Return (X, Y) of the center of cell containing provided text 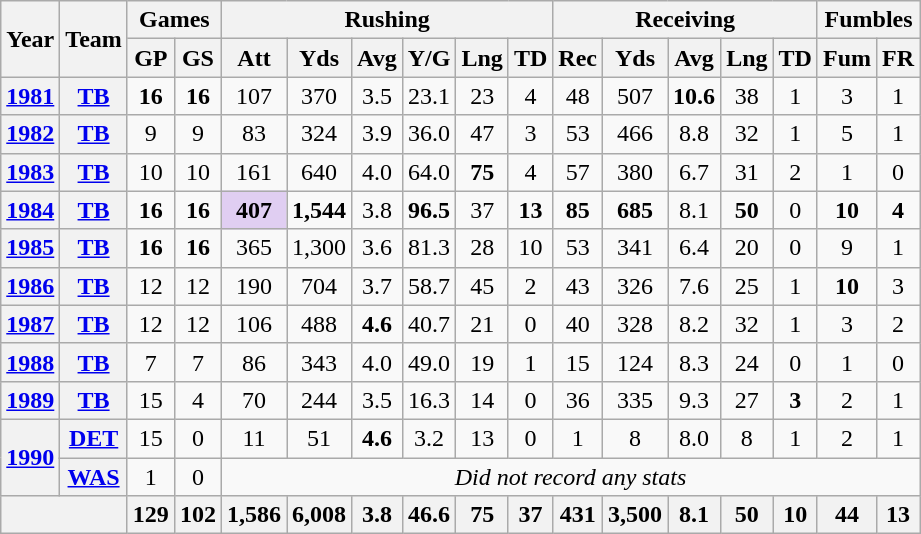
1981 (30, 96)
Did not record any stats (570, 477)
3.9 (378, 134)
49.0 (429, 362)
9.3 (694, 400)
25 (747, 286)
51 (320, 438)
5 (846, 134)
36.0 (429, 134)
36 (578, 400)
20 (747, 248)
Rushing (386, 20)
107 (254, 96)
45 (482, 286)
Fumbles (868, 20)
704 (320, 286)
6.7 (694, 172)
27 (747, 400)
124 (636, 362)
44 (846, 515)
24 (747, 362)
WAS (94, 477)
70 (254, 400)
8.0 (694, 438)
370 (320, 96)
16.3 (429, 400)
1985 (30, 248)
335 (636, 400)
431 (578, 515)
161 (254, 172)
10.6 (694, 96)
23.1 (429, 96)
640 (320, 172)
46.6 (429, 515)
7.6 (694, 286)
28 (482, 248)
507 (636, 96)
Year (30, 39)
DET (94, 438)
Fum (846, 58)
GS (198, 58)
1989 (30, 400)
328 (636, 324)
6.4 (694, 248)
324 (320, 134)
341 (636, 248)
83 (254, 134)
85 (578, 210)
3,500 (636, 515)
Team (94, 39)
38 (747, 96)
466 (636, 134)
1,544 (320, 210)
Rec (578, 58)
6,008 (320, 515)
8.2 (694, 324)
96.5 (429, 210)
40.7 (429, 324)
3.2 (429, 438)
488 (320, 324)
106 (254, 324)
Games (174, 20)
23 (482, 96)
86 (254, 362)
129 (150, 515)
40 (578, 324)
47 (482, 134)
19 (482, 362)
81.3 (429, 248)
3.7 (378, 286)
FR (898, 58)
102 (198, 515)
11 (254, 438)
21 (482, 324)
58.7 (429, 286)
1984 (30, 210)
1990 (30, 457)
343 (320, 362)
1986 (30, 286)
244 (320, 400)
1,586 (254, 515)
Att (254, 58)
8.3 (694, 362)
57 (578, 172)
365 (254, 248)
1988 (30, 362)
64.0 (429, 172)
326 (636, 286)
1983 (30, 172)
Receiving (686, 20)
Y/G (429, 58)
48 (578, 96)
1982 (30, 134)
380 (636, 172)
8.8 (694, 134)
1987 (30, 324)
31 (747, 172)
GP (150, 58)
1,300 (320, 248)
685 (636, 210)
190 (254, 286)
43 (578, 286)
407 (254, 210)
3.6 (378, 248)
14 (482, 400)
